Find where the given text appears and provide that cell's center as [X, Y] coordinate. 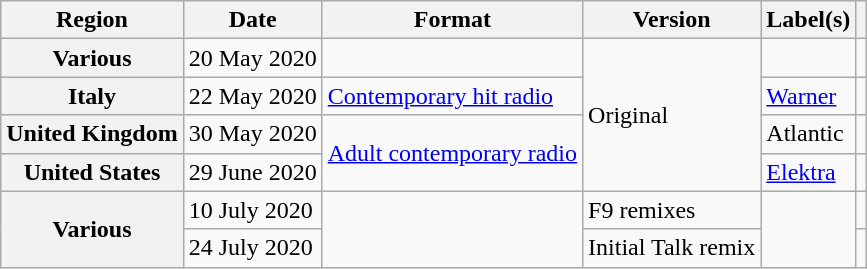
22 May 2020 [252, 96]
Italy [92, 96]
Original [672, 115]
Adult contemporary radio [452, 153]
F9 remixes [672, 210]
Date [252, 20]
Region [92, 20]
10 July 2020 [252, 210]
30 May 2020 [252, 134]
United States [92, 172]
20 May 2020 [252, 58]
Format [452, 20]
29 June 2020 [252, 172]
United Kingdom [92, 134]
Label(s) [808, 20]
24 July 2020 [252, 248]
Elektra [808, 172]
Atlantic [808, 134]
Version [672, 20]
Contemporary hit radio [452, 96]
Initial Talk remix [672, 248]
Warner [808, 96]
